Scan for the cell matching the given text and deliver its (x, y) coordinate at center. 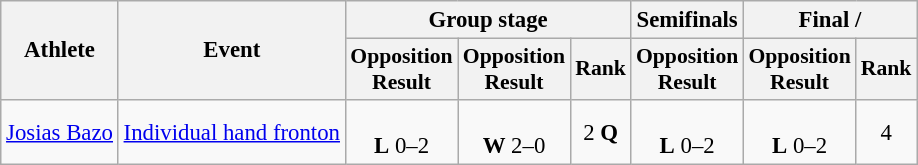
Josias Bazo (60, 132)
Individual hand fronton (232, 132)
4 (886, 132)
W 2–0 (514, 132)
Event (232, 50)
Final / (830, 20)
2 Q (600, 132)
Athlete (60, 50)
Group stage (488, 20)
Semifinals (687, 20)
